Identify which cell holds the provided text, then report its [X, Y] central coordinate. 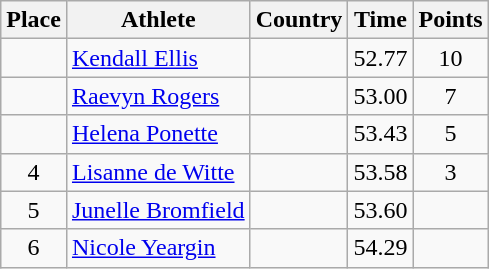
53.00 [380, 96]
Helena Ponette [158, 134]
6 [34, 248]
Lisanne de Witte [158, 172]
54.29 [380, 248]
Junelle Bromfield [158, 210]
Points [450, 20]
53.60 [380, 210]
3 [450, 172]
53.58 [380, 172]
Athlete [158, 20]
7 [450, 96]
4 [34, 172]
53.43 [380, 134]
10 [450, 58]
52.77 [380, 58]
Time [380, 20]
Place [34, 20]
Kendall Ellis [158, 58]
Nicole Yeargin [158, 248]
Raevyn Rogers [158, 96]
Country [299, 20]
